Determine the [x, y] coordinate at the center of the cell enclosing the given text.  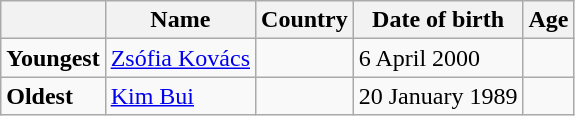
Date of birth [438, 20]
Age [548, 20]
Name [180, 20]
20 January 1989 [438, 96]
Oldest [53, 96]
Country [305, 20]
Zsófia Kovács [180, 58]
Kim Bui [180, 96]
Youngest [53, 58]
6 April 2000 [438, 58]
